Detect which cell encompasses the target text, then output its (x, y) center coordinate. 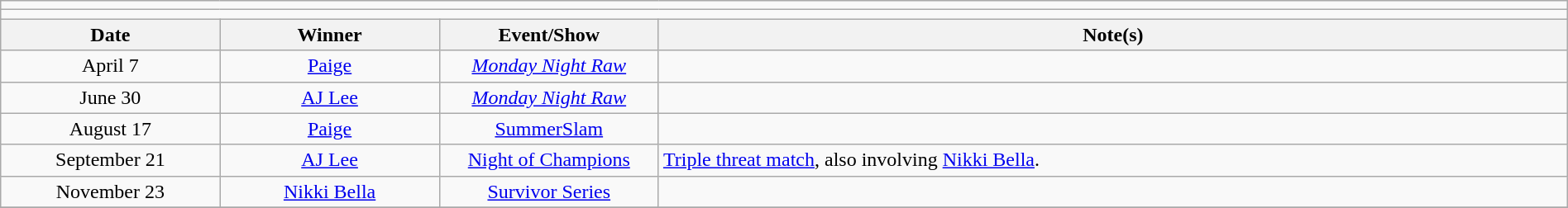
Triple threat match, also involving Nikki Bella. (1113, 160)
August 17 (111, 129)
September 21 (111, 160)
June 30 (111, 97)
Event/Show (549, 35)
April 7 (111, 66)
SummerSlam (549, 129)
Survivor Series (549, 191)
Note(s) (1113, 35)
Night of Champions (549, 160)
Date (111, 35)
Nikki Bella (329, 191)
November 23 (111, 191)
Winner (329, 35)
